Scan for the cell matching the given text and deliver its [X, Y] coordinate at center. 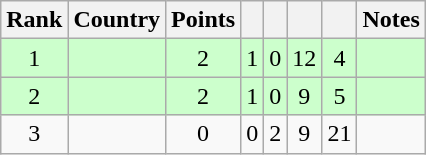
Notes [391, 20]
Country [117, 20]
Rank [34, 20]
4 [340, 58]
5 [340, 96]
21 [340, 134]
Points [204, 20]
3 [34, 134]
12 [304, 58]
